Find where the given text appears and provide that cell's center as [X, Y] coordinate. 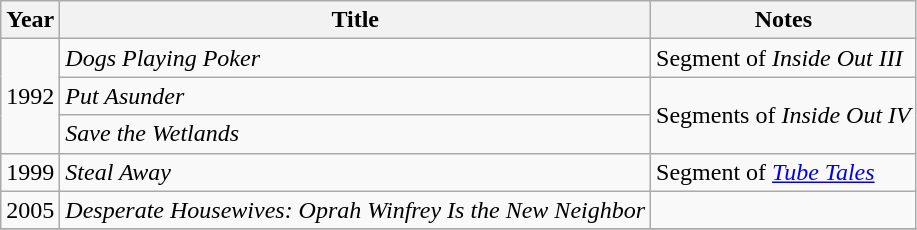
Year [30, 20]
Save the Wetlands [356, 134]
Segment of Inside Out III [784, 58]
1992 [30, 96]
Title [356, 20]
1999 [30, 172]
Desperate Housewives: Oprah Winfrey Is the New Neighbor [356, 210]
Steal Away [356, 172]
2005 [30, 210]
Segments of Inside Out IV [784, 115]
Dogs Playing Poker [356, 58]
Put Asunder [356, 96]
Segment of Tube Tales [784, 172]
Notes [784, 20]
